Provide the [x, y] coordinate of the cell's center where the given text is located.  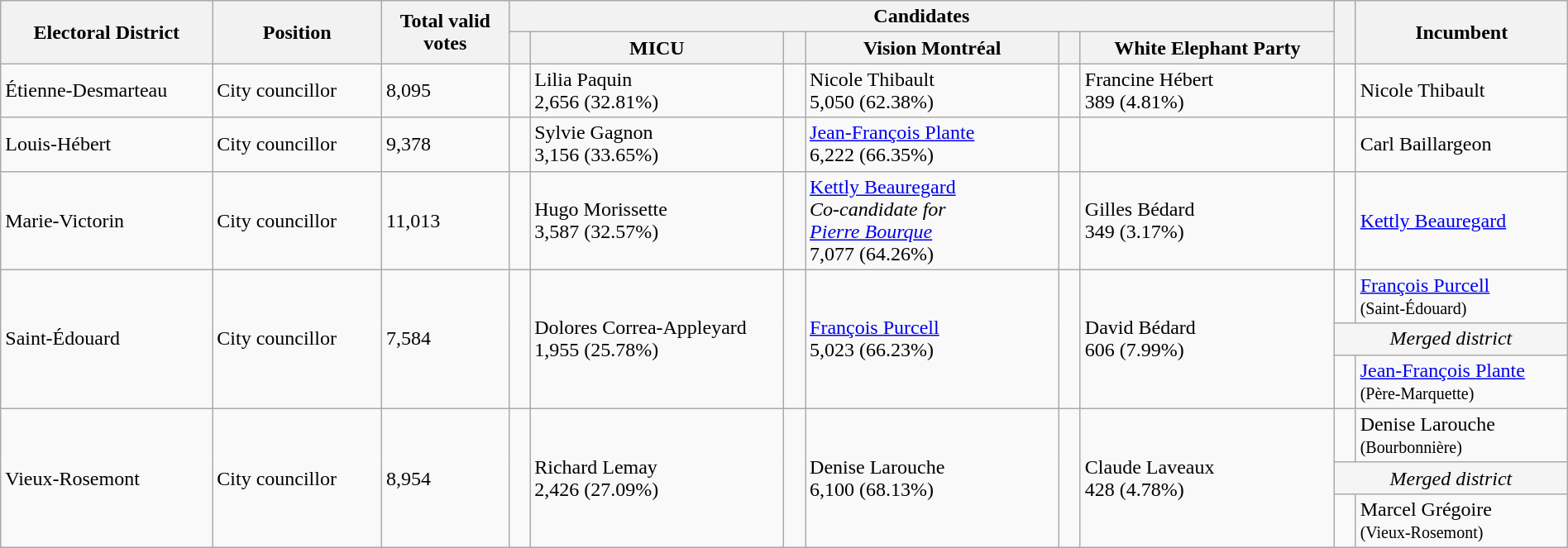
White Elephant Party [1207, 48]
Francine Hébert389 (4.81%) [1207, 91]
Lilia Paquin2,656 (32.81%) [657, 91]
Saint-Édouard [107, 339]
Jean-François Plante6,222 (66.35%) [933, 144]
Vision Montréal [933, 48]
Marcel Grégoire(Vieux-Rosemont) [1461, 521]
Nicole Thibault [1461, 91]
Total valid votes [446, 32]
8,095 [446, 91]
MICU [657, 48]
7,584 [446, 339]
Marie-Victorin [107, 220]
Kettly Beauregard [1461, 220]
Denise Larouche(Bourbonnière) [1461, 435]
Carl Baillargeon [1461, 144]
François Purcell(Saint-Édouard) [1461, 296]
Sylvie Gagnon3,156 (33.65%) [657, 144]
Nicole Thibault5,050 (62.38%) [933, 91]
Louis-Hébert [107, 144]
Jean-François Plante(Père-Marquette) [1461, 382]
Vieux-Rosemont [107, 478]
Gilles Bédard349 (3.17%) [1207, 220]
David Bédard606 (7.99%) [1207, 339]
Claude Laveaux428 (4.78%) [1207, 478]
Denise Larouche6,100 (68.13%) [933, 478]
Incumbent [1461, 32]
Richard Lemay2,426 (27.09%) [657, 478]
Electoral District [107, 32]
Dolores Correa-Appleyard1,955 (25.78%) [657, 339]
Kettly BeauregardCo-candidate forPierre Bourque7,077 (64.26%) [933, 220]
9,378 [446, 144]
Position [298, 32]
Étienne-Desmarteau [107, 91]
11,013 [446, 220]
François Purcell5,023 (66.23%) [933, 339]
Candidates [921, 17]
8,954 [446, 478]
Hugo Morissette3,587 (32.57%) [657, 220]
